Return (X, Y) of the center of cell containing provided text 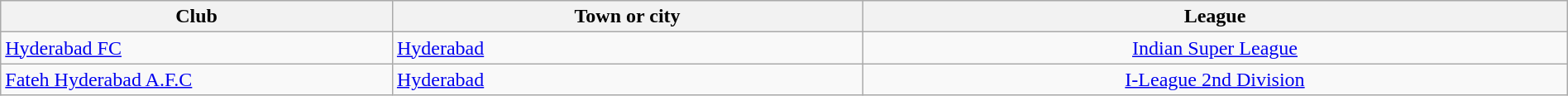
Indian Super League (1216, 48)
I-League 2nd Division (1216, 79)
Hyderabad FC (197, 48)
League (1216, 17)
Fateh Hyderabad A.F.C (197, 79)
Club (197, 17)
Town or city (627, 17)
